Return the [x, y] coordinate for the center point of the cell that contains the specified text.  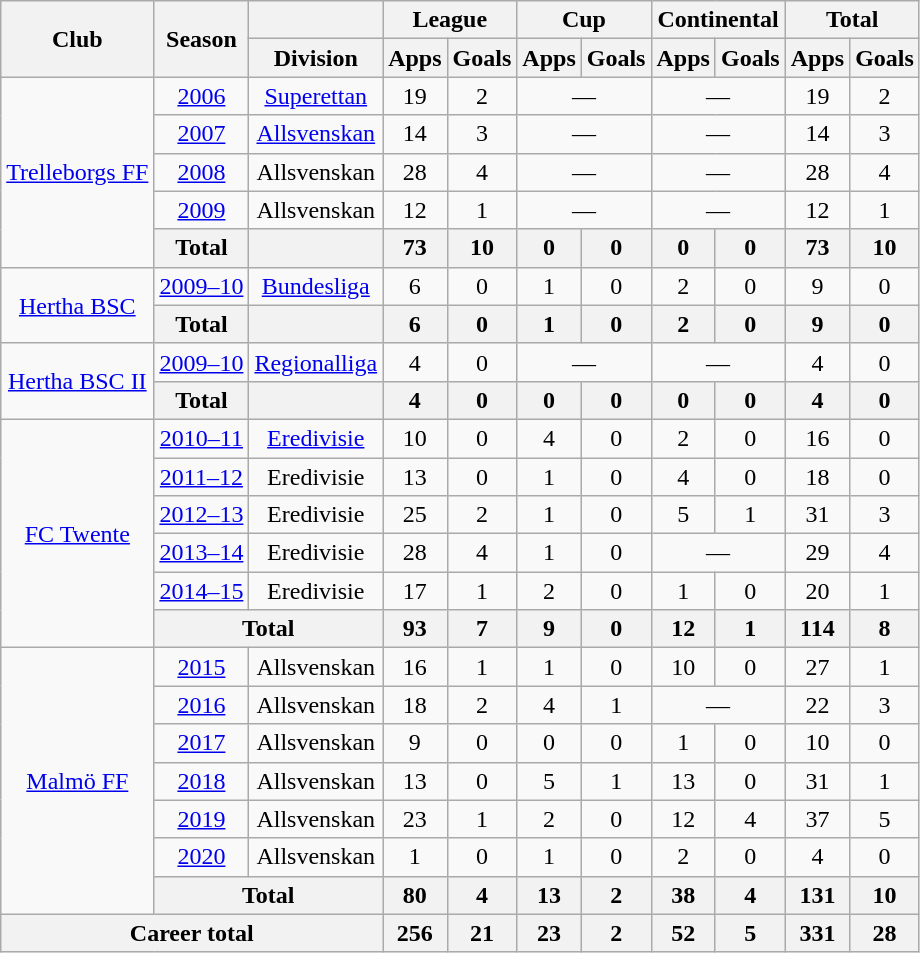
2012–13 [202, 515]
93 [415, 629]
Malmö FF [78, 781]
FC Twente [78, 533]
2015 [202, 667]
2008 [202, 172]
20 [817, 591]
League [450, 20]
114 [817, 629]
Division [316, 58]
7 [482, 629]
25 [415, 515]
38 [683, 895]
29 [817, 553]
2009 [202, 210]
2018 [202, 781]
17 [415, 591]
21 [482, 933]
37 [817, 819]
2013–14 [202, 553]
2017 [202, 743]
Season [202, 39]
Hertha BSC [78, 305]
2010–11 [202, 438]
Career total [192, 933]
Bundesliga [316, 286]
331 [817, 933]
256 [415, 933]
2007 [202, 134]
Hertha BSC II [78, 381]
131 [817, 895]
Regionalliga [316, 362]
22 [817, 705]
27 [817, 667]
2019 [202, 819]
Continental [718, 20]
2020 [202, 857]
Superettan [316, 96]
8 [885, 629]
Trelleborgs FF [78, 172]
2006 [202, 96]
52 [683, 933]
Cup [584, 20]
2014–15 [202, 591]
2011–12 [202, 477]
80 [415, 895]
Club [78, 39]
2016 [202, 705]
